Search for the cell housing the specified text and yield its (x, y) center coordinate. 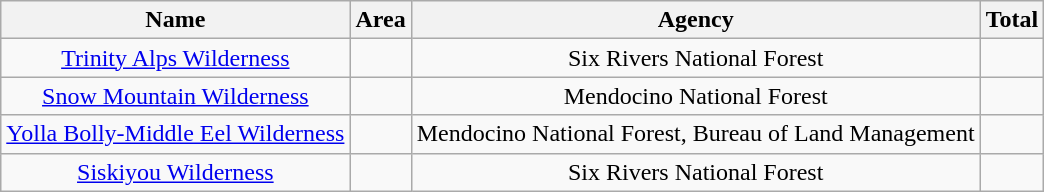
Mendocino National Forest (696, 96)
Yolla Bolly-Middle Eel Wilderness (176, 134)
Siskiyou Wilderness (176, 172)
Mendocino National Forest, Bureau of Land Management (696, 134)
Area (380, 20)
Agency (696, 20)
Trinity Alps Wilderness (176, 58)
Name (176, 20)
Snow Mountain Wilderness (176, 96)
Total (1012, 20)
